Locate the cell with the specified text and output its (X, Y) center coordinate. 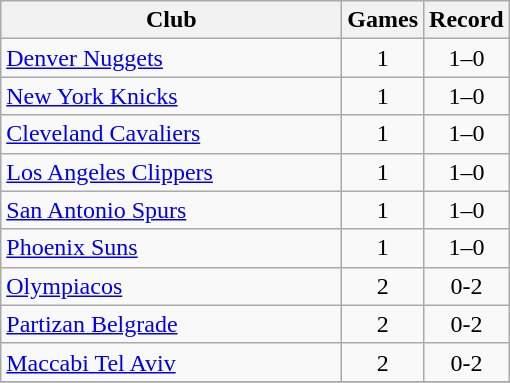
Games (383, 20)
Partizan Belgrade (172, 324)
Denver Nuggets (172, 58)
Los Angeles Clippers (172, 172)
Phoenix Suns (172, 248)
San Antonio Spurs (172, 210)
New York Knicks (172, 96)
Maccabi Tel Aviv (172, 362)
Olympiacos (172, 286)
Club (172, 20)
Cleveland Cavaliers (172, 134)
Record (467, 20)
